Locate the cell with the specified text and output its [x, y] center coordinate. 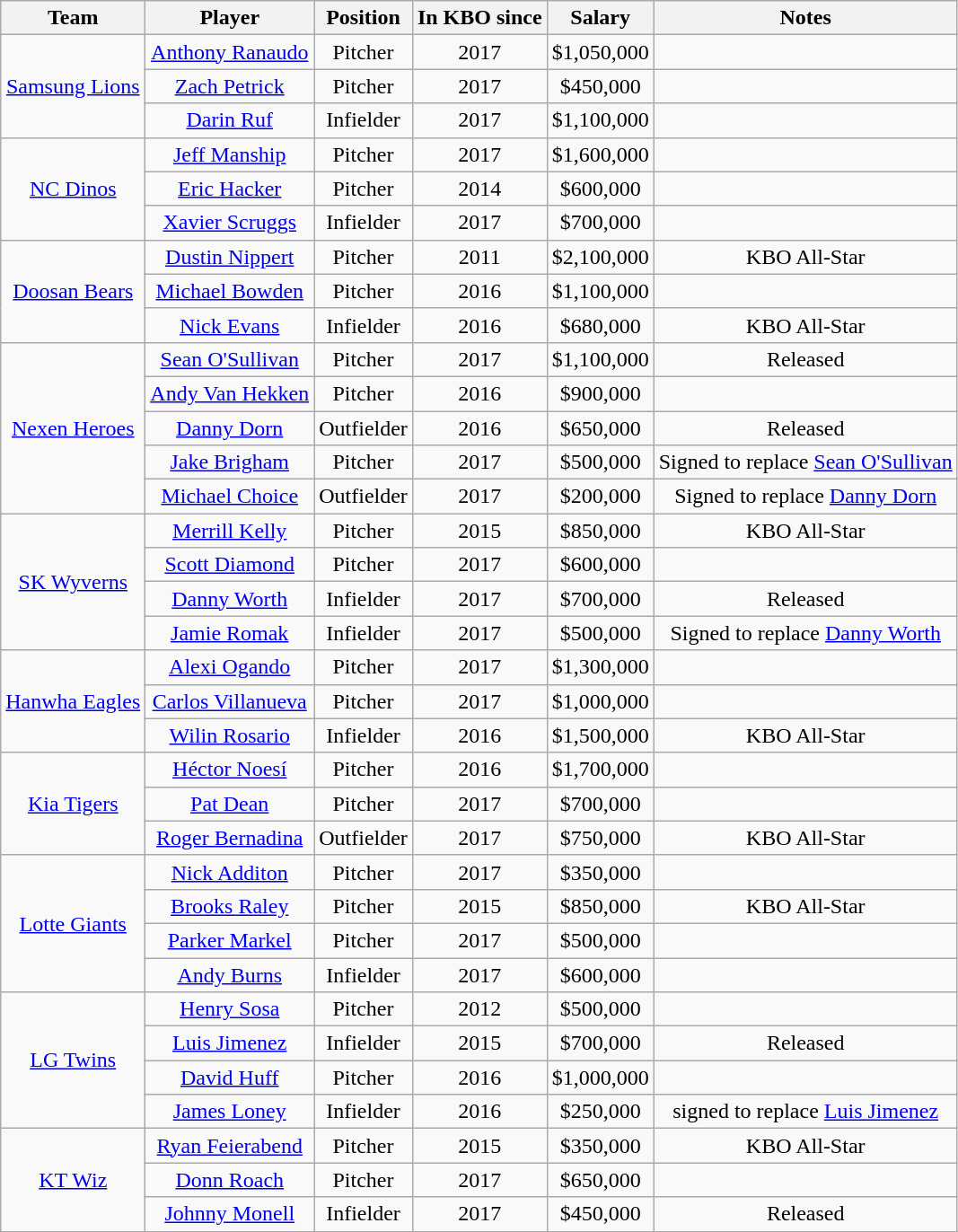
Jamie Romak [230, 633]
$250,000 [600, 1112]
NC Dinos [74, 189]
2014 [479, 189]
Andy Van Hekken [230, 393]
Zach Petrick [230, 86]
Parker Markel [230, 940]
$1,700,000 [600, 770]
Team [74, 18]
Lotte Giants [74, 923]
Signed to replace Danny Dorn [805, 497]
$200,000 [600, 497]
In KBO since [479, 18]
Nick Evans [230, 325]
$900,000 [600, 393]
Xavier Scruggs [230, 223]
Wilin Rosario [230, 735]
Nexen Heroes [74, 427]
Hanwha Eagles [74, 701]
Michael Bowden [230, 291]
Jeff Manship [230, 154]
Eric Hacker [230, 189]
Carlos Villanueva [230, 701]
Kia Tigers [74, 804]
Sean O'Sullivan [230, 359]
Dustin Nippert [230, 257]
$1,050,000 [600, 52]
Roger Bernadina [230, 838]
Danny Dorn [230, 428]
Merrill Kelly [230, 531]
LG Twins [74, 1060]
Henry Sosa [230, 1009]
David Huff [230, 1078]
James Loney [230, 1112]
Signed to replace Danny Worth [805, 633]
SK Wyverns [74, 582]
Nick Additon [230, 872]
$2,100,000 [600, 257]
Héctor Noesí [230, 770]
Scott Diamond [230, 565]
Player [230, 18]
Samsung Lions [74, 86]
$1,300,000 [600, 667]
$680,000 [600, 325]
Luis Jimenez [230, 1043]
Darin Ruf [230, 120]
Donn Roach [230, 1180]
Doosan Bears [74, 291]
Anthony Ranaudo [230, 52]
Alexi Ogando [230, 667]
$750,000 [600, 838]
2012 [479, 1009]
Johnny Monell [230, 1214]
Michael Choice [230, 497]
Position [364, 18]
Signed to replace Sean O'Sullivan [805, 462]
Notes [805, 18]
Andy Burns [230, 974]
Brooks Raley [230, 906]
Danny Worth [230, 599]
Jake Brigham [230, 462]
$1,500,000 [600, 735]
Salary [600, 18]
2011 [479, 257]
signed to replace Luis Jimenez [805, 1112]
Pat Dean [230, 804]
KT Wiz [74, 1180]
Ryan Feierabend [230, 1146]
$1,600,000 [600, 154]
